Locate the cell with the specified text and output its [X, Y] center coordinate. 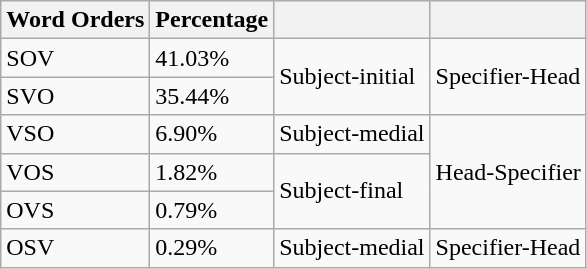
1.82% [212, 172]
Head-Specifier [508, 172]
SOV [76, 58]
0.79% [212, 210]
VOS [76, 172]
OSV [76, 248]
Subject-final [352, 191]
0.29% [212, 248]
VSO [76, 134]
Percentage [212, 20]
Subject-initial [352, 77]
41.03% [212, 58]
35.44% [212, 96]
SVO [76, 96]
Word Orders [76, 20]
OVS [76, 210]
6.90% [212, 134]
